Locate the cell with the specified text and output its (x, y) center coordinate. 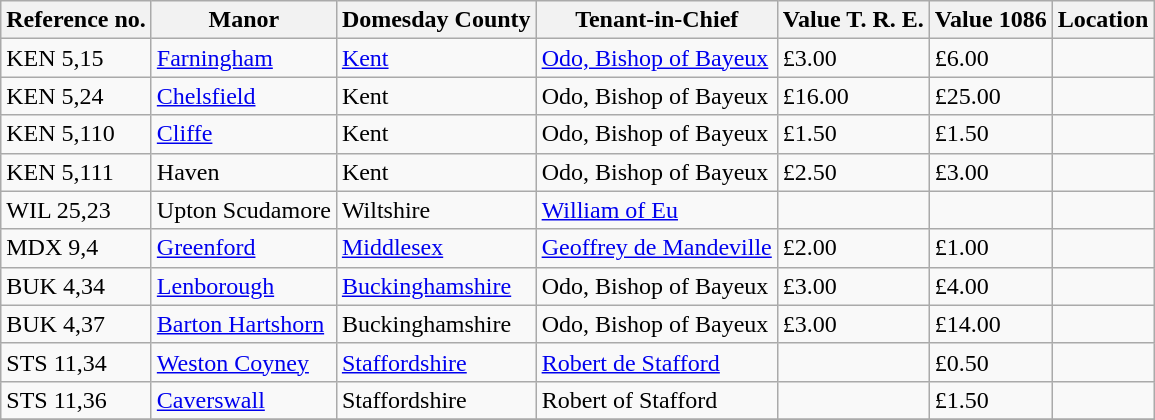
£1.00 (990, 248)
STS 11,36 (76, 400)
KEN 5,15 (76, 58)
£2.50 (853, 172)
Weston Coyney (244, 362)
Chelsfield (244, 96)
Domesday County (436, 20)
Cliffe (244, 134)
Manor (244, 20)
Upton Scudamore (244, 210)
BUK 4,37 (76, 324)
Value T. R. E. (853, 20)
£14.00 (990, 324)
£6.00 (990, 58)
Middlesex (436, 248)
Geoffrey de Mandeville (656, 248)
KEN 5,110 (76, 134)
KEN 5,111 (76, 172)
WIL 25,23 (76, 210)
£16.00 (853, 96)
Robert de Stafford (656, 362)
STS 11,34 (76, 362)
Tenant-in-Chief (656, 20)
£25.00 (990, 96)
MDX 9,4 (76, 248)
£0.50 (990, 362)
Haven (244, 172)
£4.00 (990, 286)
Lenborough (244, 286)
William of Eu (656, 210)
Value 1086 (990, 20)
Greenford (244, 248)
Location (1103, 20)
Robert of Stafford (656, 400)
Wiltshire (436, 210)
Farningham (244, 58)
Barton Hartshorn (244, 324)
£2.00 (853, 248)
KEN 5,24 (76, 96)
Reference no. (76, 20)
BUK 4,34 (76, 286)
Caverswall (244, 400)
